Determine the (X, Y) coordinate at the center of the cell enclosing the given text.  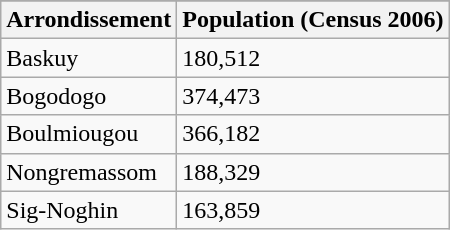
374,473 (313, 96)
Nongremassom (89, 172)
Bogodogo (89, 96)
Boulmiougou (89, 134)
Baskuy (89, 58)
Population (Census 2006) (313, 20)
188,329 (313, 172)
366,182 (313, 134)
Arrondissement (89, 20)
163,859 (313, 210)
Sig-Noghin (89, 210)
180,512 (313, 58)
